For the text-containing cell, return its midpoint in [X, Y] coordinate format. 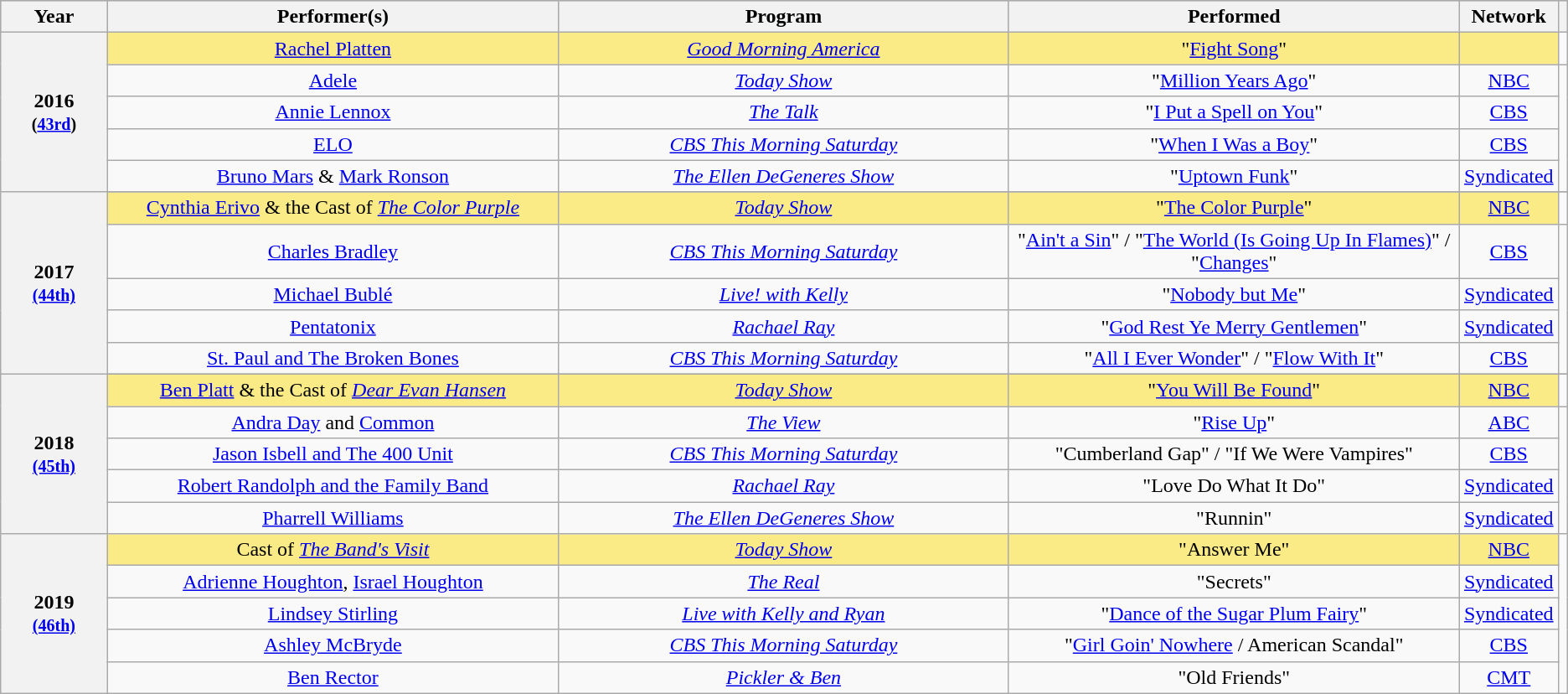
Performed [1234, 17]
Live with Kelly and Ryan [784, 614]
Lindsey Stirling [333, 614]
"Nobody but Me" [1234, 294]
Ashley McBryde [333, 645]
"Ain't a Sin" / "The World (Is Going Up In Flames)" / "Changes" [1234, 251]
"Cumberland Gap" / "If We Were Vampires" [1234, 454]
2017 (44th) [54, 283]
"I Put a Spell on You" [1234, 112]
"The Color Purple" [1234, 208]
Rachel Platten [333, 49]
2019 (46th) [54, 614]
Andra Day and Common [333, 422]
Pentatonix [333, 326]
"Love Do What It Do" [1234, 486]
Jason Isbell and The 400 Unit [333, 454]
Good Morning America [784, 49]
"Old Friends" [1234, 677]
"When I Was a Boy" [1234, 144]
Bruno Mars & Mark Ronson [333, 176]
"Uptown Funk" [1234, 176]
The Talk [784, 112]
Live! with Kelly [784, 294]
The View [784, 422]
ABC [1509, 422]
"Fight Song" [1234, 49]
"Answer Me" [1234, 550]
"Rise Up" [1234, 422]
"Girl Goin' Nowhere / American Scandal" [1234, 645]
Ben Rector [333, 677]
"God Rest Ye Merry Gentlemen" [1234, 326]
"Dance of the Sugar Plum Fairy" [1234, 614]
Year [54, 17]
"Runnin" [1234, 518]
CMT [1509, 677]
Pickler & Ben [784, 677]
"All I Ever Wonder" / "Flow With It" [1234, 358]
Cynthia Erivo & the Cast of The Color Purple [333, 208]
Robert Randolph and the Family Band [333, 486]
Program [784, 17]
Pharrell Williams [333, 518]
"You Will Be Found" [1234, 390]
Performer(s) [333, 17]
Adele [333, 80]
The Real [784, 582]
Charles Bradley [333, 251]
"Million Years Ago" [1234, 80]
Network [1509, 17]
2016 (43rd) [54, 112]
Michael Bublé [333, 294]
ELO [333, 144]
2018 (45th) [54, 453]
Cast of The Band's Visit [333, 550]
Ben Platt & the Cast of Dear Evan Hansen [333, 390]
Annie Lennox [333, 112]
"Secrets" [1234, 582]
Adrienne Houghton, Israel Houghton [333, 582]
St. Paul and The Broken Bones [333, 358]
